Identify which cell holds the provided text, then report its (X, Y) central coordinate. 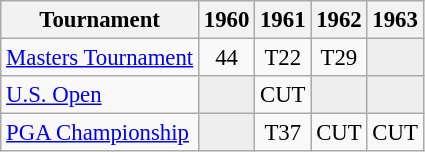
PGA Championship (100, 133)
1960 (227, 20)
T22 (283, 58)
T29 (339, 58)
U.S. Open (100, 95)
Masters Tournament (100, 58)
1962 (339, 20)
1961 (283, 20)
1963 (395, 20)
44 (227, 58)
Tournament (100, 20)
T37 (283, 133)
